From the cell containing the given text, extract its center point as (X, Y) coordinate. 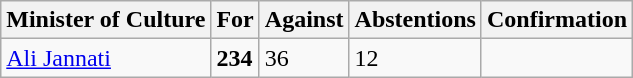
36 (304, 58)
Minister of Culture (106, 20)
Against (304, 20)
12 (415, 58)
Confirmation (556, 20)
Ali Jannati (106, 58)
234 (235, 58)
Abstentions (415, 20)
For (235, 20)
